Pinpoint the cell where the given text exists, returning its (X, Y) midpoint coordinate. 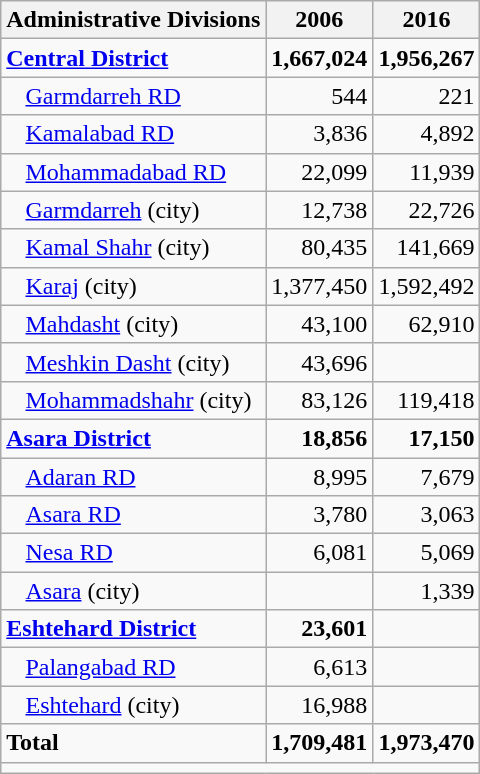
Nesa RD (134, 553)
1,377,450 (320, 286)
6,081 (320, 553)
544 (320, 96)
43,696 (320, 362)
Garmdarreh RD (134, 96)
Garmdarreh (city) (134, 210)
22,726 (426, 210)
Asara (city) (134, 591)
83,126 (320, 400)
141,669 (426, 248)
1,973,470 (426, 743)
17,150 (426, 438)
12,738 (320, 210)
221 (426, 96)
Karaj (city) (134, 286)
Mohammadabad RD (134, 172)
Mahdasht (city) (134, 324)
Eshtehard District (134, 629)
6,613 (320, 667)
Meshkin Dasht (city) (134, 362)
Kamalabad RD (134, 134)
62,910 (426, 324)
Asara RD (134, 515)
Eshtehard (city) (134, 705)
5,069 (426, 553)
8,995 (320, 477)
3,836 (320, 134)
2006 (320, 20)
2016 (426, 20)
119,418 (426, 400)
18,856 (320, 438)
16,988 (320, 705)
Palangabad RD (134, 667)
4,892 (426, 134)
3,063 (426, 515)
Mohammadshahr (city) (134, 400)
80,435 (320, 248)
1,956,267 (426, 58)
1,339 (426, 591)
22,099 (320, 172)
7,679 (426, 477)
11,939 (426, 172)
Asara District (134, 438)
Adaran RD (134, 477)
Central District (134, 58)
1,592,492 (426, 286)
3,780 (320, 515)
1,709,481 (320, 743)
Administrative Divisions (134, 20)
Total (134, 743)
1,667,024 (320, 58)
43,100 (320, 324)
23,601 (320, 629)
Kamal Shahr (city) (134, 248)
